Detect which cell encompasses the target text, then output its [X, Y] center coordinate. 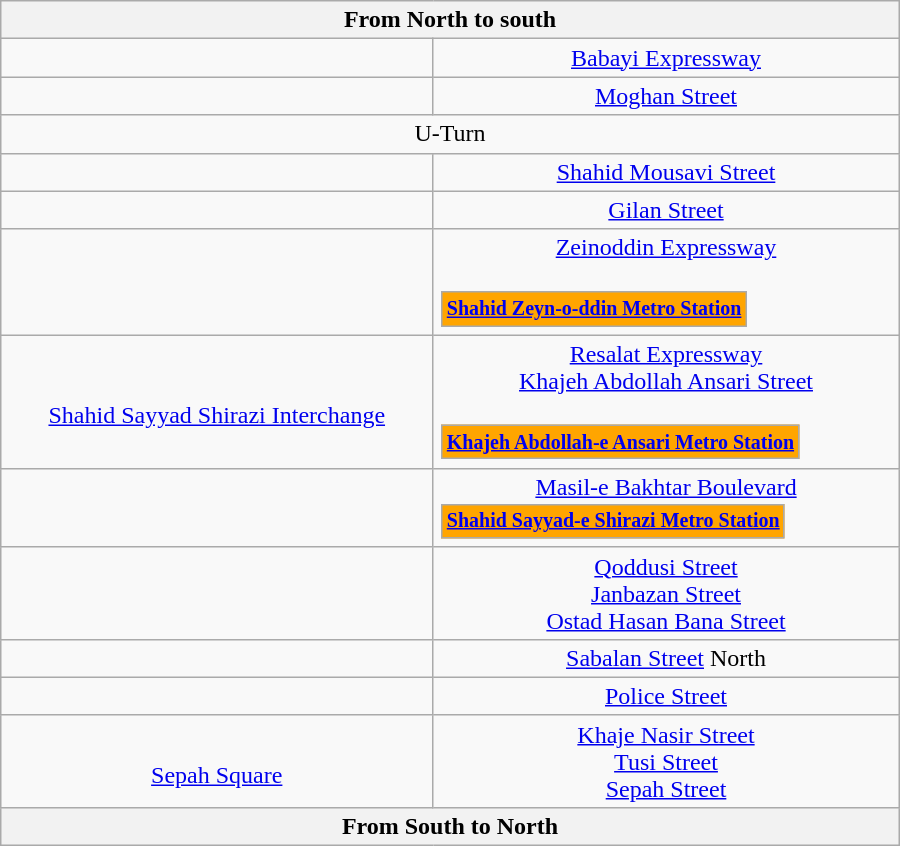
Shahid Sayyad Shirazi Interchange [217, 402]
Shahid Mousavi Street [666, 172]
Shahid Sayyad-e Shirazi Metro Station [613, 522]
Police Street [666, 696]
Babayi Expressway [666, 58]
Moghan Street [666, 96]
Qoddusi Street Janbazan Street Ostad Hasan Bana Street [666, 593]
From North to south [450, 20]
Resalat Expressway Khajeh Abdollah Ansari Street Khajeh Abdollah-e Ansari Metro Station [666, 402]
Khajeh Abdollah-e Ansari Metro Station [620, 442]
Sepah Square [217, 761]
From South to North [450, 826]
Zeinoddin Expressway Shahid Zeyn-o-ddin Metro Station [666, 282]
Sabalan Street North [666, 658]
Khaje Nasir Street Tusi Street Sepah Street [666, 761]
U-Turn [450, 134]
Masil-e Bakhtar Boulevard Shahid Sayyad-e Shirazi Metro Station [666, 508]
Gilan Street [666, 210]
Shahid Zeyn-o-ddin Metro Station [594, 310]
